Scan for the cell matching the given text and deliver its [X, Y] coordinate at center. 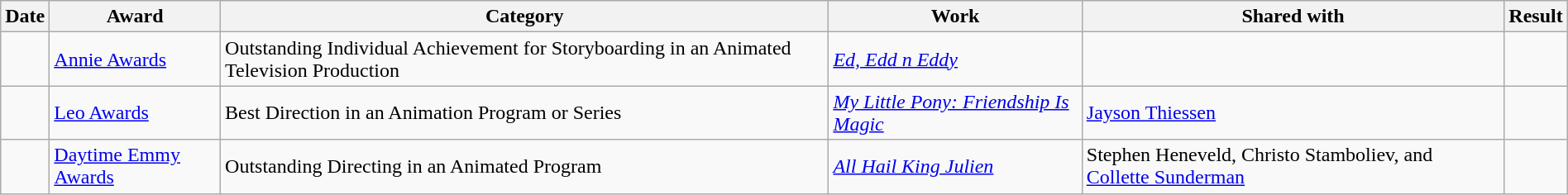
Date [25, 17]
Shared with [1293, 17]
Daytime Emmy Awards [136, 167]
Jayson Thiessen [1293, 112]
Result [1536, 17]
Stephen Heneveld, Christo Stamboliev, and Collette Sunderman [1293, 167]
Annie Awards [136, 59]
Outstanding Individual Achievement for Storyboarding in an Animated Television Production [524, 59]
Outstanding Directing in an Animated Program [524, 167]
Ed, Edd n Eddy [955, 59]
All Hail King Julien [955, 167]
My Little Pony: Friendship Is Magic [955, 112]
Award [136, 17]
Leo Awards [136, 112]
Category [524, 17]
Best Direction in an Animation Program or Series [524, 112]
Work [955, 17]
